Capture the cell that displays the provided text and extract its (x, y) central coordinate. 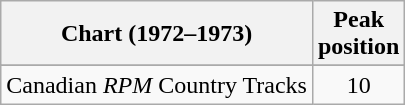
10 (358, 85)
Canadian RPM Country Tracks (157, 85)
Peakposition (358, 34)
Chart (1972–1973) (157, 34)
